Identify which cell holds the provided text, then report its [X, Y] central coordinate. 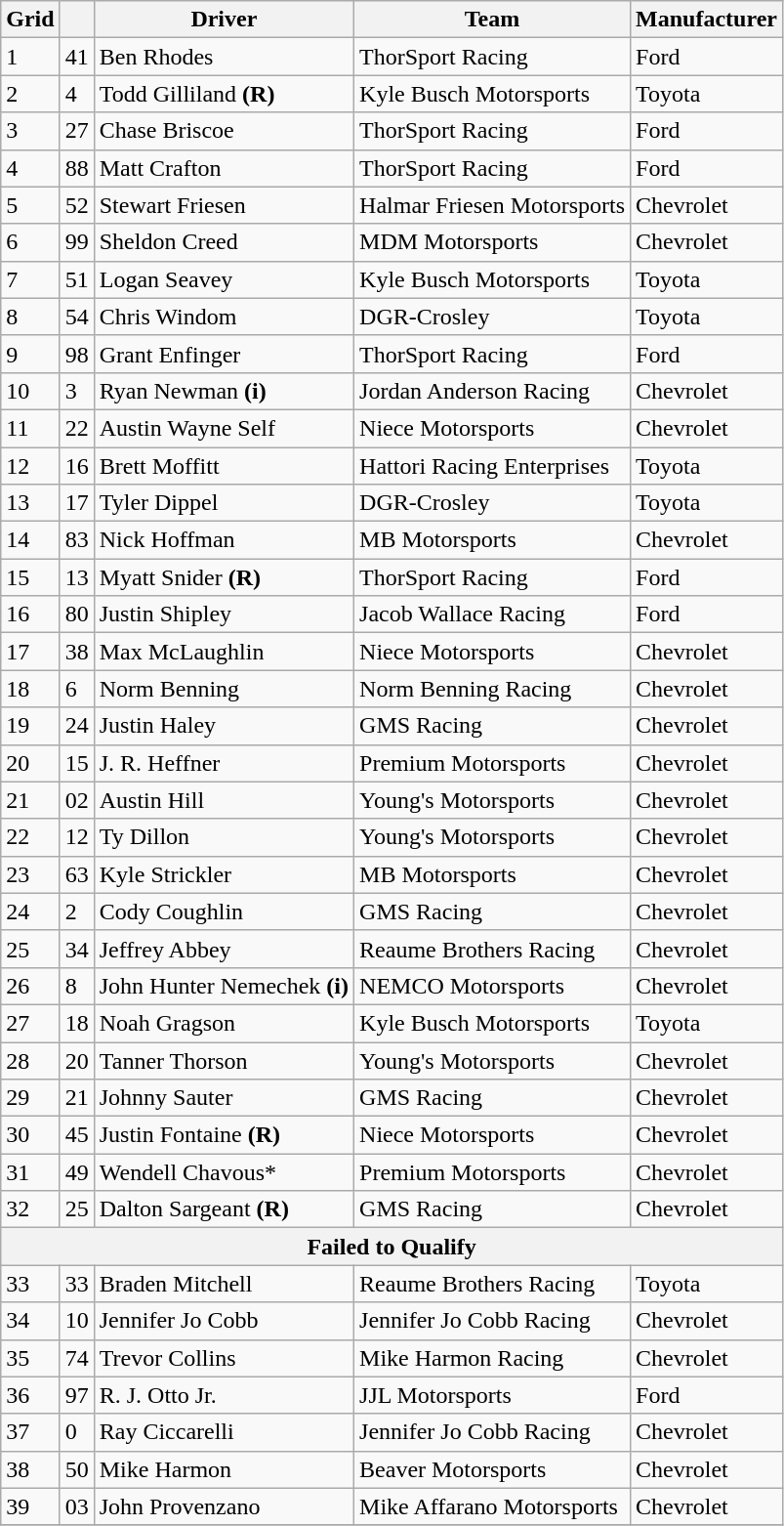
Hattori Racing Enterprises [492, 466]
Myatt Snider (R) [224, 577]
Team [492, 20]
0 [76, 1432]
Driver [224, 20]
Grid [30, 20]
5 [30, 205]
Manufacturer [707, 20]
54 [76, 317]
63 [76, 874]
Tanner Thorson [224, 1060]
Justin Fontaine (R) [224, 1135]
Mike Harmon [224, 1469]
Ryan Newman (i) [224, 391]
Stewart Friesen [224, 205]
37 [30, 1432]
Mike Harmon Racing [492, 1358]
74 [76, 1358]
John Hunter Nemechek (i) [224, 986]
Jacob Wallace Racing [492, 615]
98 [76, 354]
NEMCO Motorsports [492, 986]
Grant Enfinger [224, 354]
Halmar Friesen Motorsports [492, 205]
Braden Mitchell [224, 1284]
52 [76, 205]
35 [30, 1358]
88 [76, 168]
49 [76, 1172]
Nick Hoffman [224, 540]
39 [30, 1506]
Noah Gragson [224, 1023]
83 [76, 540]
7 [30, 279]
Jeffrey Abbey [224, 949]
Kyle Strickler [224, 874]
Johnny Sauter [224, 1098]
Cody Coughlin [224, 911]
Sheldon Creed [224, 242]
J. R. Heffner [224, 763]
50 [76, 1469]
Chris Windom [224, 317]
Dalton Sargeant (R) [224, 1209]
30 [30, 1135]
Ray Ciccarelli [224, 1432]
36 [30, 1395]
11 [30, 428]
Wendell Chavous* [224, 1172]
Brett Moffitt [224, 466]
Ty Dillon [224, 837]
Jordan Anderson Racing [492, 391]
19 [30, 726]
02 [76, 800]
Jennifer Jo Cobb [224, 1321]
41 [76, 57]
9 [30, 354]
Mike Affarano Motorsports [492, 1506]
45 [76, 1135]
Norm Benning [224, 689]
26 [30, 986]
JJL Motorsports [492, 1395]
Chase Briscoe [224, 131]
Beaver Motorsports [492, 1469]
Logan Seavey [224, 279]
97 [76, 1395]
03 [76, 1506]
Austin Wayne Self [224, 428]
Trevor Collins [224, 1358]
Max McLaughlin [224, 652]
MDM Motorsports [492, 242]
Matt Crafton [224, 168]
51 [76, 279]
32 [30, 1209]
Todd Gilliland (R) [224, 94]
99 [76, 242]
Tyler Dippel [224, 503]
29 [30, 1098]
28 [30, 1060]
80 [76, 615]
Ben Rhodes [224, 57]
Justin Shipley [224, 615]
Justin Haley [224, 726]
R. J. Otto Jr. [224, 1395]
14 [30, 540]
1 [30, 57]
31 [30, 1172]
Failed to Qualify [392, 1247]
23 [30, 874]
John Provenzano [224, 1506]
Norm Benning Racing [492, 689]
Austin Hill [224, 800]
